Extract the (x, y) coordinate from the center of the cell holding the provided text.  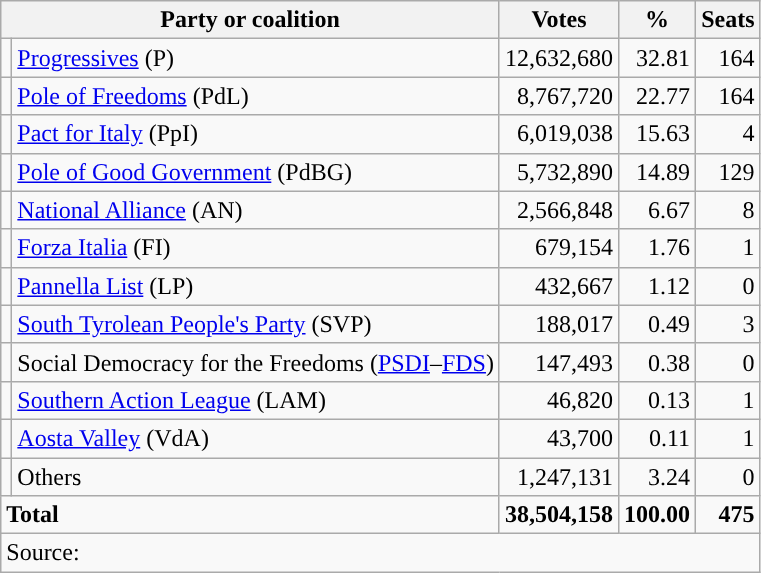
Source: (380, 553)
Votes (558, 20)
Others (256, 477)
129 (728, 172)
5,732,890 (558, 172)
Social Democracy for the Freedoms (PSDI–FDS) (256, 362)
Seats (728, 20)
0.38 (658, 362)
32.81 (658, 58)
1.76 (658, 248)
12,632,680 (558, 58)
188,017 (558, 324)
Forza Italia (FI) (256, 248)
South Tyrolean People's Party (SVP) (256, 324)
Total (250, 515)
147,493 (558, 362)
0.13 (658, 400)
432,667 (558, 286)
15.63 (658, 134)
8,767,720 (558, 96)
Pact for Italy (PpI) (256, 134)
Southern Action League (LAM) (256, 400)
% (658, 20)
Pannella List (LP) (256, 286)
8 (728, 210)
6,019,038 (558, 134)
14.89 (658, 172)
Aosta Valley (VdA) (256, 438)
679,154 (558, 248)
6.67 (658, 210)
Pole of Freedoms (PdL) (256, 96)
Pole of Good Government (PdBG) (256, 172)
3.24 (658, 477)
1.12 (658, 286)
National Alliance (AN) (256, 210)
Progressives (P) (256, 58)
0.11 (658, 438)
100.00 (658, 515)
475 (728, 515)
22.77 (658, 96)
2,566,848 (558, 210)
1,247,131 (558, 477)
Party or coalition (250, 20)
4 (728, 134)
3 (728, 324)
46,820 (558, 400)
43,700 (558, 438)
0.49 (658, 324)
38,504,158 (558, 515)
